For the text-containing cell, return its midpoint in [X, Y] coordinate format. 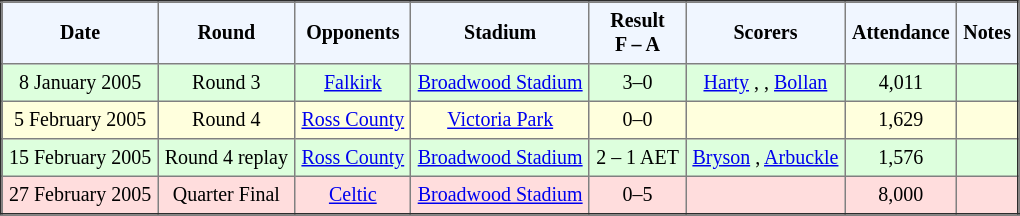
8 January 2005 [80, 83]
Harty , , Bollan [766, 83]
0–0 [637, 120]
0–5 [637, 195]
Round [226, 33]
Opponents [353, 33]
Round 4 [226, 120]
Celtic [353, 195]
27 February 2005 [80, 195]
Date [80, 33]
1,629 [900, 120]
Falkirk [353, 83]
Bryson , Arbuckle [766, 158]
5 February 2005 [80, 120]
8,000 [900, 195]
Round 3 [226, 83]
ResultF – A [637, 33]
2 – 1 AET [637, 158]
Scorers [766, 33]
Notes [987, 33]
1,576 [900, 158]
Quarter Final [226, 195]
Victoria Park [500, 120]
3–0 [637, 83]
4,011 [900, 83]
Attendance [900, 33]
Round 4 replay [226, 158]
Stadium [500, 33]
15 February 2005 [80, 158]
